Find where the given text appears and provide that cell's center as (X, Y) coordinate. 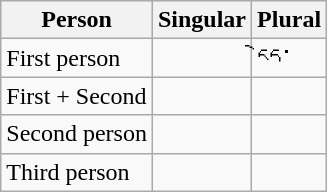
Person (77, 20)
Second person (77, 134)
First + Second (77, 96)
Third person (77, 172)
First person (77, 58)
Plural (290, 20)
Singular (202, 20)
ངེད་ (290, 58)
